Detect which cell encompasses the target text, then output its [x, y] center coordinate. 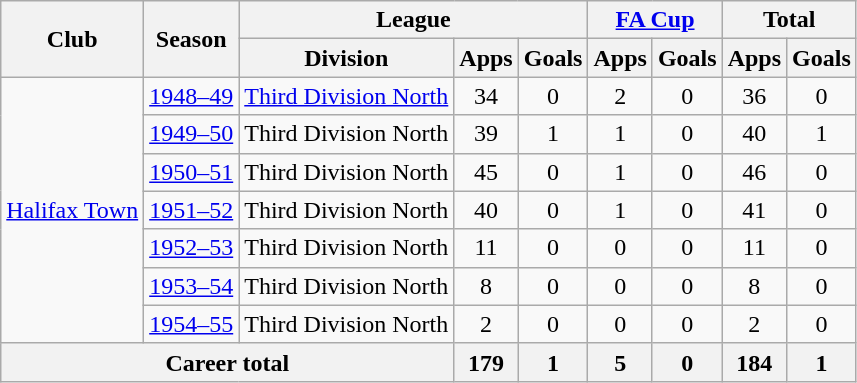
179 [486, 362]
Season [192, 39]
1954–55 [192, 324]
1950–51 [192, 172]
Total [789, 20]
36 [754, 96]
1952–53 [192, 248]
45 [486, 172]
184 [754, 362]
FA Cup [655, 20]
League [414, 20]
Career total [228, 362]
39 [486, 134]
1948–49 [192, 96]
Division [346, 58]
5 [620, 362]
1951–52 [192, 210]
Club [72, 39]
Halifax Town [72, 210]
41 [754, 210]
46 [754, 172]
1953–54 [192, 286]
1949–50 [192, 134]
34 [486, 96]
